For the text-containing cell, return its midpoint in [X, Y] coordinate format. 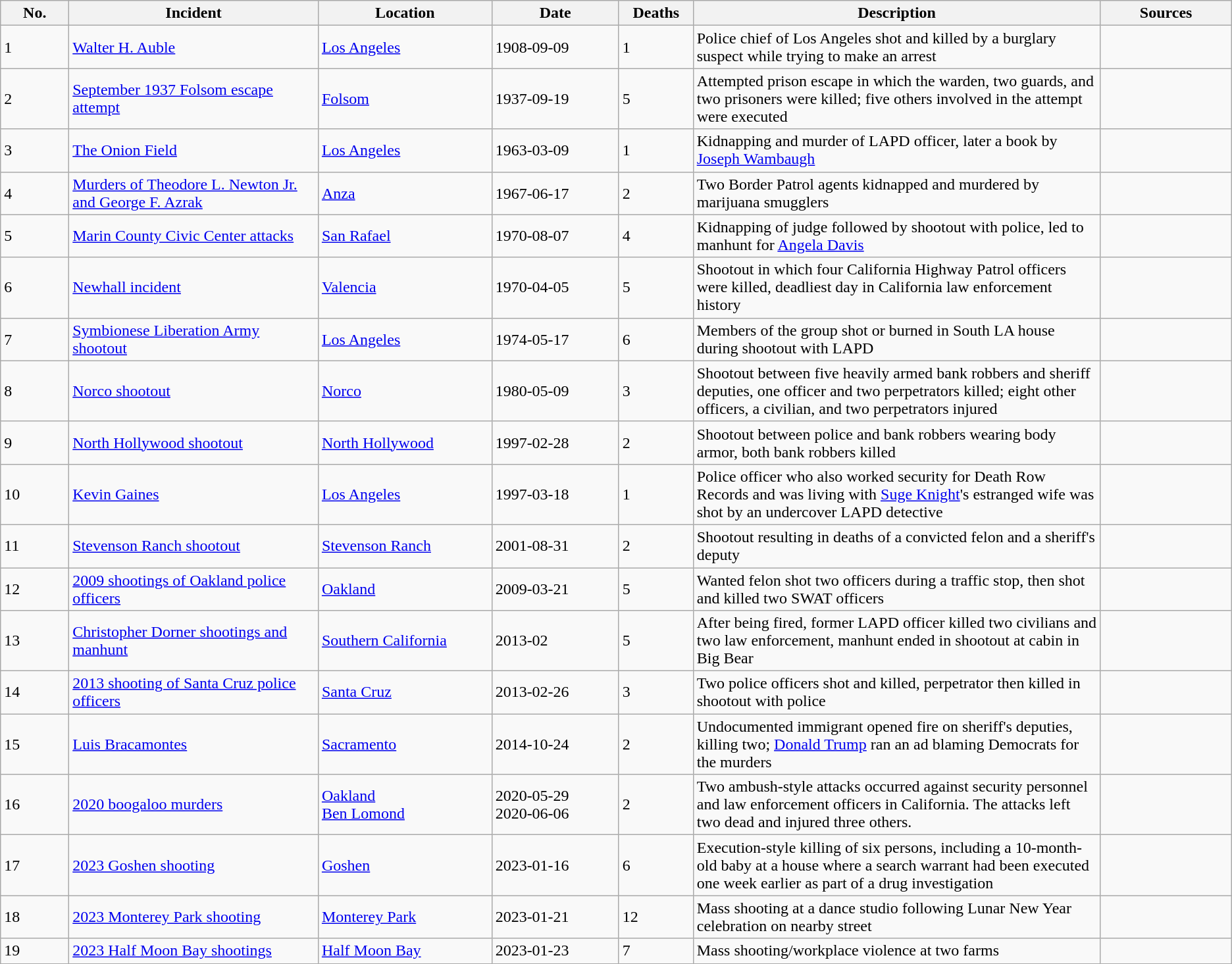
After being fired, former LAPD officer killed two civilians and two law enforcement, manhunt ended in shootout at cabin in Big Bear [896, 641]
Anza [405, 193]
2023-01-23 [555, 951]
8 [35, 391]
Shootout in which four California Highway Patrol officers were killed, deadliest day in California law enforcement history [896, 288]
1937-09-19 [555, 99]
2013-02-26 [555, 692]
1970-08-07 [555, 236]
Christopher Dorner shootings and manhunt [193, 641]
1997-03-18 [555, 494]
2009-03-21 [555, 588]
1967-06-17 [555, 193]
Symbionese Liberation Army shootout [193, 340]
Shootout resulting in deaths of a convicted felon and a sheriff's deputy [896, 546]
San Rafael [405, 236]
Oakland [405, 588]
16 [35, 805]
OaklandBen Lomond [405, 805]
Norco [405, 391]
19 [35, 951]
Kevin Gaines [193, 494]
Wanted felon shot two officers during a traffic stop, then shot and killed two SWAT officers [896, 588]
Undocumented immigrant opened fire on sheriff's deputies, killing two; Donald Trump ran an ad blaming Democrats for the murders [896, 744]
Norco shootout [193, 391]
Mass shooting at a dance studio following Lunar New Year celebration on nearby street [896, 917]
Newhall incident [193, 288]
Luis Bracamontes [193, 744]
Folsom [405, 99]
2023 Half Moon Bay shootings [193, 951]
Goshen [405, 865]
Two Border Patrol agents kidnapped and murdered by marijuana smugglers [896, 193]
2023 Goshen shooting [193, 865]
Location [405, 13]
Stevenson Ranch [405, 546]
Mass shooting/workplace violence at two farms [896, 951]
Sources [1166, 13]
Valencia [405, 288]
2023-01-16 [555, 865]
2023 Monterey Park shooting [193, 917]
Stevenson Ranch shootout [193, 546]
1970-04-05 [555, 288]
2023-01-21 [555, 917]
Shootout between police and bank robbers wearing body armor, both bank robbers killed [896, 442]
2020 boogaloo murders [193, 805]
Attempted prison escape in which the warden, two guards, and two prisoners were killed; five others involved in the attempt were executed [896, 99]
September 1937 Folsom escape attempt [193, 99]
Members of the group shot or burned in South LA house during shootout with LAPD [896, 340]
1974-05-17 [555, 340]
Description [896, 13]
Deaths [655, 13]
1997-02-28 [555, 442]
2013 shooting of Santa Cruz police officers [193, 692]
Marin County Civic Center attacks [193, 236]
Kidnapping and murder of LAPD officer, later a book by Joseph Wambaugh [896, 150]
No. [35, 13]
2001-08-31 [555, 546]
2013-02 [555, 641]
18 [35, 917]
Southern California [405, 641]
2020-05-292020-06-06 [555, 805]
The Onion Field [193, 150]
15 [35, 744]
17 [35, 865]
11 [35, 546]
Kidnapping of judge followed by shootout with police, led to manhunt for Angela Davis [896, 236]
Santa Cruz [405, 692]
Police chief of Los Angeles shot and killed by a burglary suspect while trying to make an arrest [896, 47]
10 [35, 494]
Walter H. Auble [193, 47]
Half Moon Bay [405, 951]
Two police officers shot and killed, perpetrator then killed in shootout with police [896, 692]
14 [35, 692]
1980-05-09 [555, 391]
Date [555, 13]
13 [35, 641]
Monterey Park [405, 917]
2014-10-24 [555, 744]
2009 shootings of Oakland police officers [193, 588]
1908-09-09 [555, 47]
Incident [193, 13]
North Hollywood shootout [193, 442]
North Hollywood [405, 442]
Murders of Theodore L. Newton Jr. and George F. Azrak [193, 193]
1963-03-09 [555, 150]
Sacramento [405, 744]
9 [35, 442]
